For the text-containing cell, return its midpoint in (x, y) coordinate format. 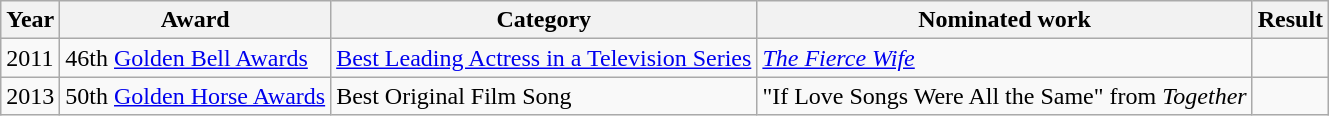
Best Leading Actress in a Television Series (544, 58)
50th Golden Horse Awards (196, 96)
"If Love Songs Were All the Same" from Together (1004, 96)
Result (1290, 20)
Nominated work (1004, 20)
Best Original Film Song (544, 96)
2011 (30, 58)
The Fierce Wife (1004, 58)
Year (30, 20)
Category (544, 20)
46th Golden Bell Awards (196, 58)
Award (196, 20)
2013 (30, 96)
